Detect which cell encompasses the target text, then output its (x, y) center coordinate. 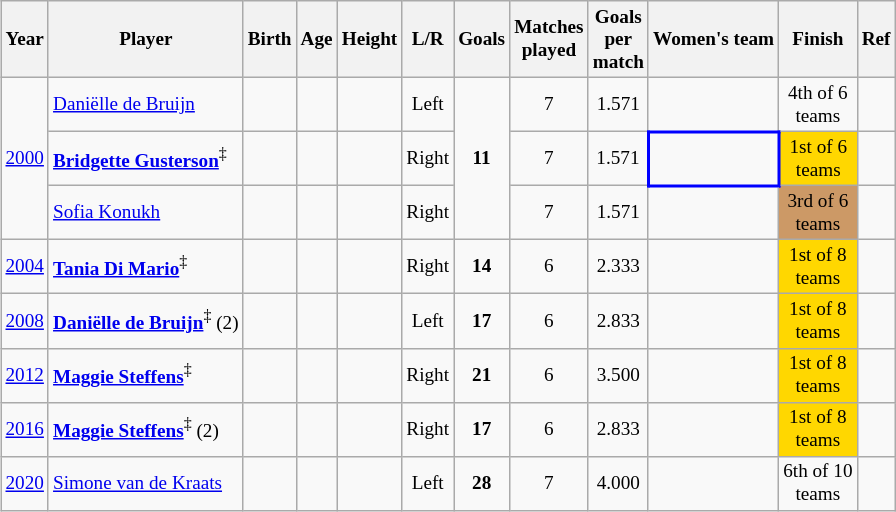
2016 (25, 429)
14 (482, 267)
Goalspermatch (618, 40)
Simone van de Kraats (146, 483)
Maggie Steffens‡ (2) (146, 429)
2012 (25, 375)
Year (25, 40)
Tania Di Mario‡ (146, 267)
Bridgette Gusterson‡ (146, 158)
Women's team (713, 40)
Daniëlle de Bruijn‡ (2) (146, 321)
4th of 6teams (818, 104)
3rd of 6teams (818, 212)
Age (316, 40)
Player (146, 40)
4.000 (618, 483)
2020 (25, 483)
3.500 (618, 375)
2008 (25, 321)
1st of 6teams (818, 158)
11 (482, 158)
21 (482, 375)
Height (370, 40)
2.333 (618, 267)
L/R (428, 40)
Daniëlle de Bruijn (146, 104)
Birth (270, 40)
Goals (482, 40)
Sofia Konukh (146, 212)
2004 (25, 267)
Matchesplayed (549, 40)
2000 (25, 158)
28 (482, 483)
Ref (876, 40)
Finish (818, 40)
Maggie Steffens‡ (146, 375)
6th of 10teams (818, 483)
